Determine the [X, Y] coordinate at the center of the cell enclosing the given text.  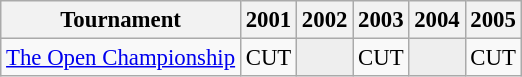
Tournament [121, 20]
2002 [325, 20]
2003 [381, 20]
The Open Championship [121, 58]
2005 [493, 20]
2004 [437, 20]
2001 [268, 20]
